Return the [X, Y] coordinate for the center point of the cell that contains the specified text.  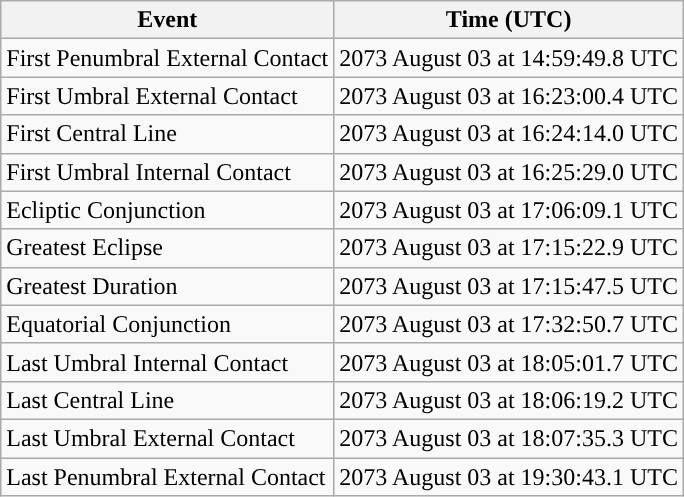
Last Penumbral External Contact [168, 477]
Equatorial Conjunction [168, 324]
Ecliptic Conjunction [168, 210]
First Umbral External Contact [168, 96]
First Central Line [168, 134]
2073 August 03 at 19:30:43.1 UTC [509, 477]
Greatest Duration [168, 286]
2073 August 03 at 18:06:19.2 UTC [509, 400]
2073 August 03 at 17:15:22.9 UTC [509, 248]
Greatest Eclipse [168, 248]
First Penumbral External Contact [168, 58]
2073 August 03 at 17:15:47.5 UTC [509, 286]
Time (UTC) [509, 20]
2073 August 03 at 16:24:14.0 UTC [509, 134]
Last Umbral Internal Contact [168, 362]
Last Central Line [168, 400]
2073 August 03 at 18:07:35.3 UTC [509, 438]
2073 August 03 at 16:25:29.0 UTC [509, 172]
2073 August 03 at 16:23:00.4 UTC [509, 96]
Last Umbral External Contact [168, 438]
2073 August 03 at 14:59:49.8 UTC [509, 58]
First Umbral Internal Contact [168, 172]
2073 August 03 at 17:32:50.7 UTC [509, 324]
2073 August 03 at 17:06:09.1 UTC [509, 210]
Event [168, 20]
2073 August 03 at 18:05:01.7 UTC [509, 362]
